Identify which cell holds the provided text, then report its [x, y] central coordinate. 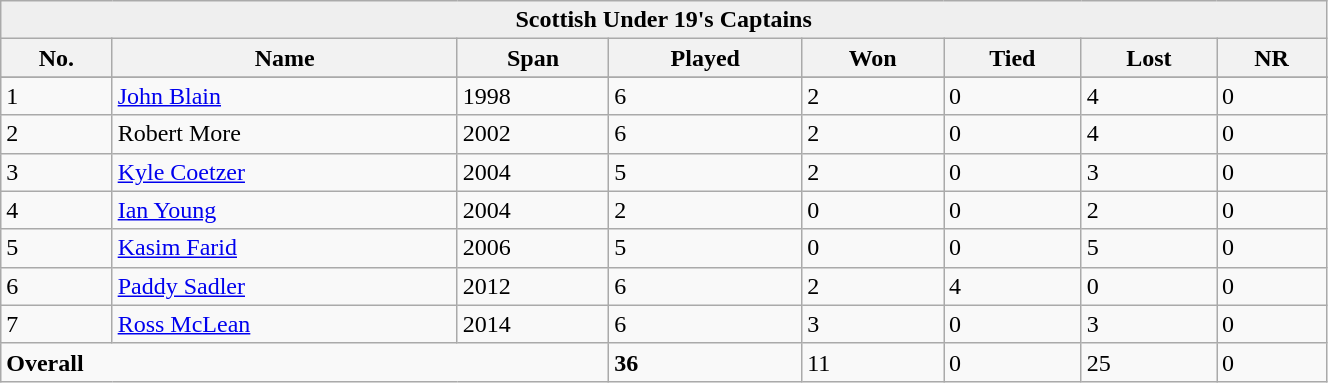
No. [56, 58]
Kyle Coetzer [284, 172]
Kasim Farid [284, 248]
Won [873, 58]
Played [706, 58]
Name [284, 58]
Ross McLean [284, 324]
2012 [533, 286]
2014 [533, 324]
Overall [305, 362]
Ian Young [284, 210]
John Blain [284, 96]
7 [56, 324]
11 [873, 362]
2002 [533, 134]
Lost [1148, 58]
1998 [533, 96]
2006 [533, 248]
Scottish Under 19's Captains [664, 20]
Robert More [284, 134]
Tied [1013, 58]
25 [1148, 362]
NR [1272, 58]
Paddy Sadler [284, 286]
36 [706, 362]
1 [56, 96]
Span [533, 58]
